Find where the given text appears and provide that cell's center as [x, y] coordinate. 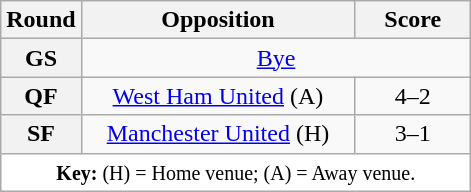
SF [41, 134]
West Ham United (A) [218, 96]
GS [41, 58]
4–2 [413, 96]
Score [413, 20]
3–1 [413, 134]
Key: (H) = Home venue; (A) = Away venue. [236, 172]
Opposition [218, 20]
QF [41, 96]
Manchester United (H) [218, 134]
Bye [276, 58]
Round [41, 20]
